Scan for the cell matching the given text and deliver its [X, Y] coordinate at center. 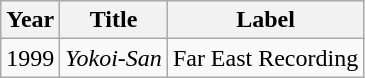
Far East Recording [265, 58]
Year [30, 20]
Label [265, 20]
Yokoi-San [114, 58]
1999 [30, 58]
Title [114, 20]
